Determine the [X, Y] coordinate at the center of the cell enclosing the given text.  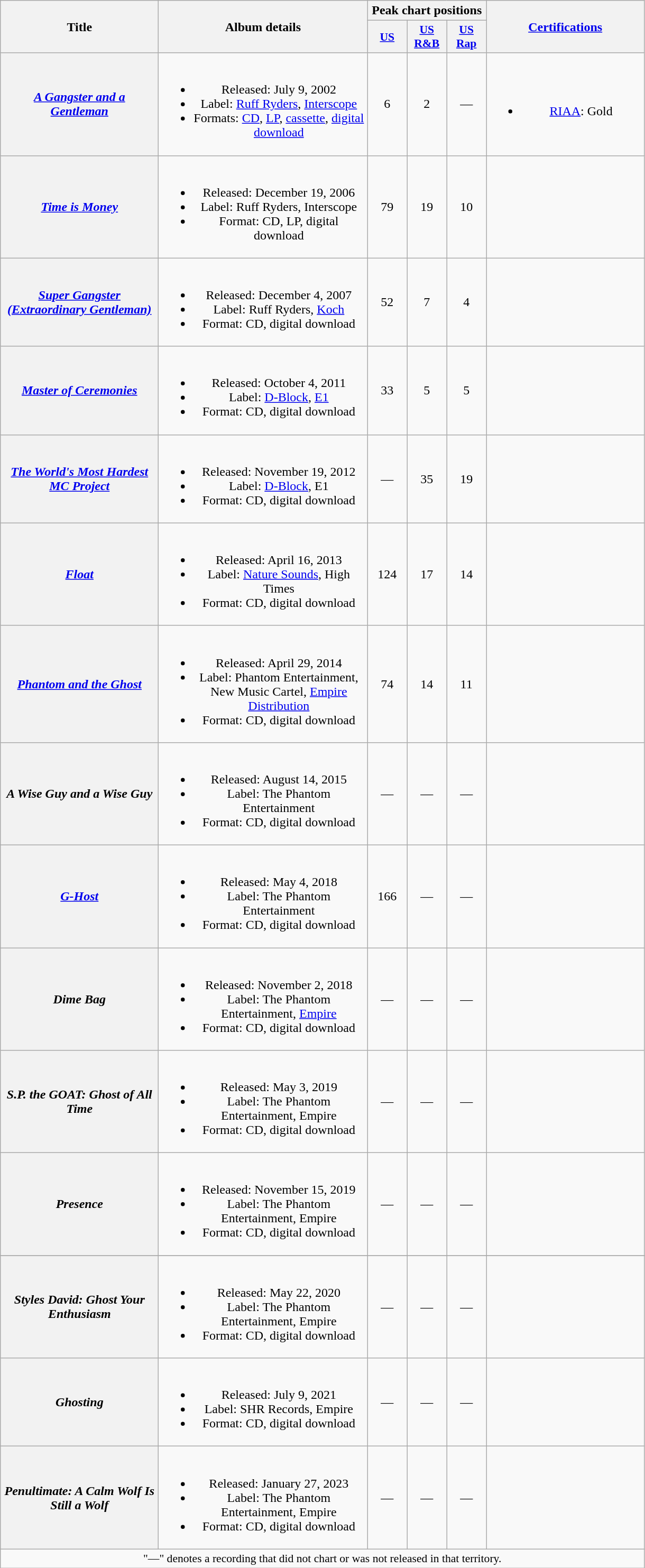
"—" denotes a recording that did not chart or was not released in that territory. [322, 1558]
Phantom and the Ghost [79, 684]
17 [427, 574]
Released: November 19, 2012Label: D-Block, E1Format: CD, digital download [263, 479]
Released: May 3, 2019Label: The Phantom Entertainment, EmpireFormat: CD, digital download [263, 1102]
USR&B [427, 37]
Peak chart positions [427, 11]
52 [387, 302]
Released: April 16, 2013Label: Nature Sounds, High TimesFormat: CD, digital download [263, 574]
Styles David: Ghost Your Enthusiasm [79, 1307]
The World's Most Hardest MC Project [79, 479]
Released: November 15, 2019Label: The Phantom Entertainment, EmpireFormat: CD, digital download [263, 1204]
S.P. the GOAT: Ghost of All Time [79, 1102]
Released: November 2, 2018Label: The Phantom Entertainment, EmpireFormat: CD, digital download [263, 999]
4 [466, 302]
Presence [79, 1204]
Released: April 29, 2014Label: Phantom Entertainment, New Music Cartel, Empire DistributionFormat: CD, digital download [263, 684]
74 [387, 684]
Released: May 22, 2020Label: The Phantom Entertainment, EmpireFormat: CD, digital download [263, 1307]
RIAA: Gold [566, 104]
Released: July 9, 2021Label: SHR Records, EmpireFormat: CD, digital download [263, 1402]
33 [387, 390]
Released: October 4, 2011Label: D-Block, E1Format: CD, digital download [263, 390]
Time is Money [79, 207]
A Wise Guy and a Wise Guy [79, 794]
Penultimate: A Calm Wolf Is Still a Wolf [79, 1498]
79 [387, 207]
Certifications [566, 26]
Released: July 9, 2002Label: Ruff Ryders, InterscopeFormats: CD, LP, cassette, digital download [263, 104]
Dime Bag [79, 999]
Album details [263, 26]
11 [466, 684]
166 [387, 896]
Released: August 14, 2015Label: The Phantom EntertainmentFormat: CD, digital download [263, 794]
35 [427, 479]
Title [79, 26]
10 [466, 207]
124 [387, 574]
Float [79, 574]
USRap [466, 37]
US [387, 37]
7 [427, 302]
Released: May 4, 2018Label: The Phantom EntertainmentFormat: CD, digital download [263, 896]
Released: December 4, 2007Label: Ruff Ryders, KochFormat: CD, digital download [263, 302]
Master of Ceremonies [79, 390]
Super Gangster (Extraordinary Gentleman) [79, 302]
Released: January 27, 2023Label: The Phantom Entertainment, EmpireFormat: CD, digital download [263, 1498]
2 [427, 104]
G-Host [79, 896]
6 [387, 104]
A Gangster and a Gentleman [79, 104]
Released: December 19, 2006Label: Ruff Ryders, InterscopeFormat: CD, LP, digital download [263, 207]
Ghosting [79, 1402]
